Detect which cell encompasses the target text, then output its [x, y] center coordinate. 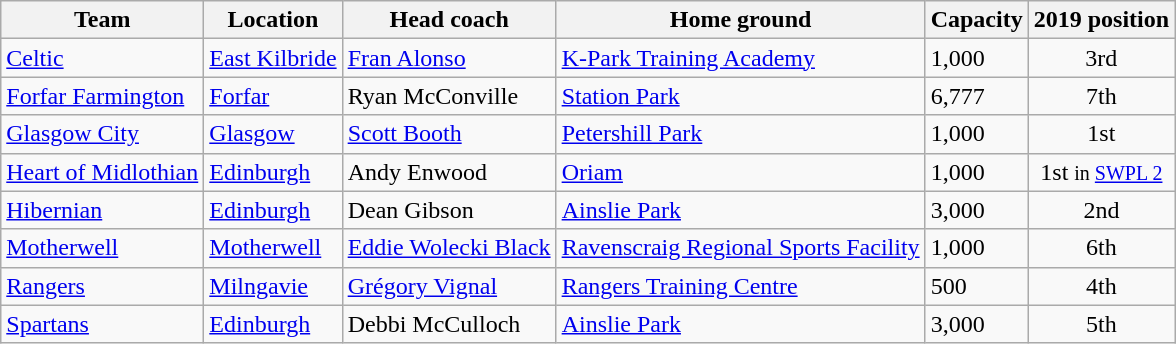
Oriam [740, 172]
Fran Alonso [449, 58]
1st [1101, 134]
Capacity [976, 20]
Grégory Vignal [449, 286]
Scott Booth [449, 134]
Station Park [740, 96]
Heart of Midlothian [102, 172]
Rangers [102, 286]
K-Park Training Academy [740, 58]
Ryan McConville [449, 96]
5th [1101, 324]
Milngavie [273, 286]
Location [273, 20]
500 [976, 286]
Home ground [740, 20]
Debbi McCulloch [449, 324]
Spartans [102, 324]
Andy Enwood [449, 172]
2019 position [1101, 20]
Glasgow [273, 134]
1st in SWPL 2 [1101, 172]
6,777 [976, 96]
4th [1101, 286]
2nd [1101, 210]
7th [1101, 96]
Ravenscraig Regional Sports Facility [740, 248]
Head coach [449, 20]
Petershill Park [740, 134]
East Kilbride [273, 58]
Rangers Training Centre [740, 286]
Eddie Wolecki Black [449, 248]
3rd [1101, 58]
Dean Gibson [449, 210]
6th [1101, 248]
Celtic [102, 58]
Forfar [273, 96]
Team [102, 20]
Hibernian [102, 210]
Forfar Farmington [102, 96]
Glasgow City [102, 134]
